From the cell containing the given text, extract its center point as [X, Y] coordinate. 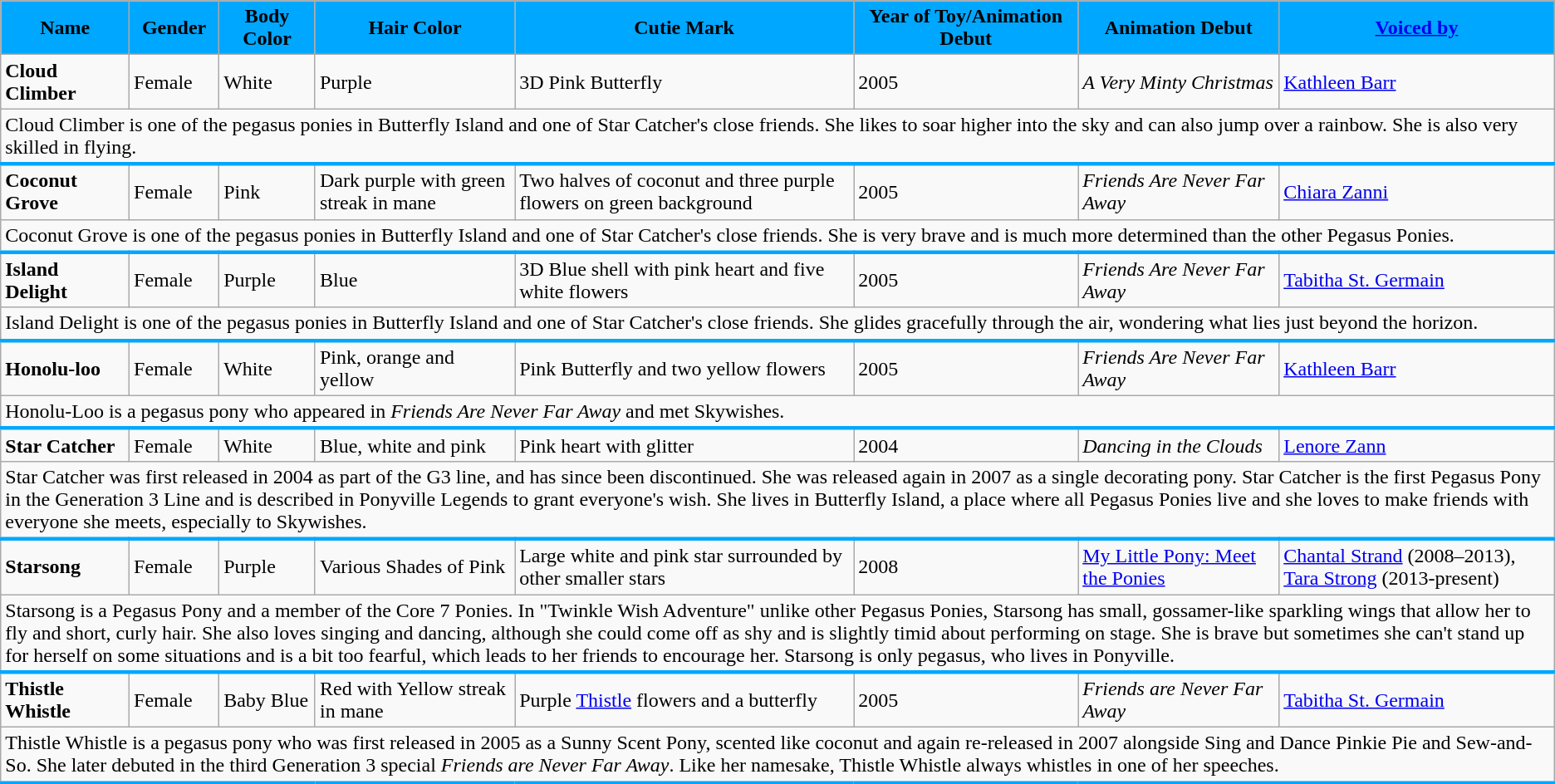
Dark purple with green streak in mane [415, 191]
Dancing in the Clouds [1179, 445]
Purple Thistle flowers and a butterfly [684, 699]
Coconut Grove [65, 191]
Cutie Mark [684, 28]
2008 [966, 566]
Gender [174, 28]
Pink Butterfly and two yellow flowers [684, 369]
Pink [267, 191]
Pink heart with glitter [684, 445]
3D Pink Butterfly [684, 81]
Red with Yellow streak in mane [415, 699]
Lenore Zann [1417, 445]
Friends are Never Far Away [1179, 699]
Star Catcher [65, 445]
Hair Color [415, 28]
Thistle Whistle [65, 699]
Year of Toy/Animation Debut [966, 28]
Blue [415, 281]
3D Blue shell with pink heart and five white flowers [684, 281]
Baby Blue [267, 699]
Animation Debut [1179, 28]
Honolu-Loo is a pegasus pony who appeared in Friends Are Never Far Away and met Skywishes. [777, 412]
Pink, orange and yellow [415, 369]
2004 [966, 445]
Voiced by [1417, 28]
Body Color [267, 28]
Starsong [65, 566]
Island Delight [65, 281]
My Little Pony: Meet the Ponies [1179, 566]
Name [65, 28]
Cloud Climber [65, 81]
Honolu-loo [65, 369]
Chiara Zanni [1417, 191]
A Very Minty Christmas [1179, 81]
Blue, white and pink [415, 445]
Various Shades of Pink [415, 566]
Two halves of coconut and three purple flowers on green background [684, 191]
Chantal Strand (2008–2013), Tara Strong (2013-present) [1417, 566]
Large white and pink star surrounded by other smaller stars [684, 566]
